Scan for the cell matching the given text and deliver its [X, Y] coordinate at center. 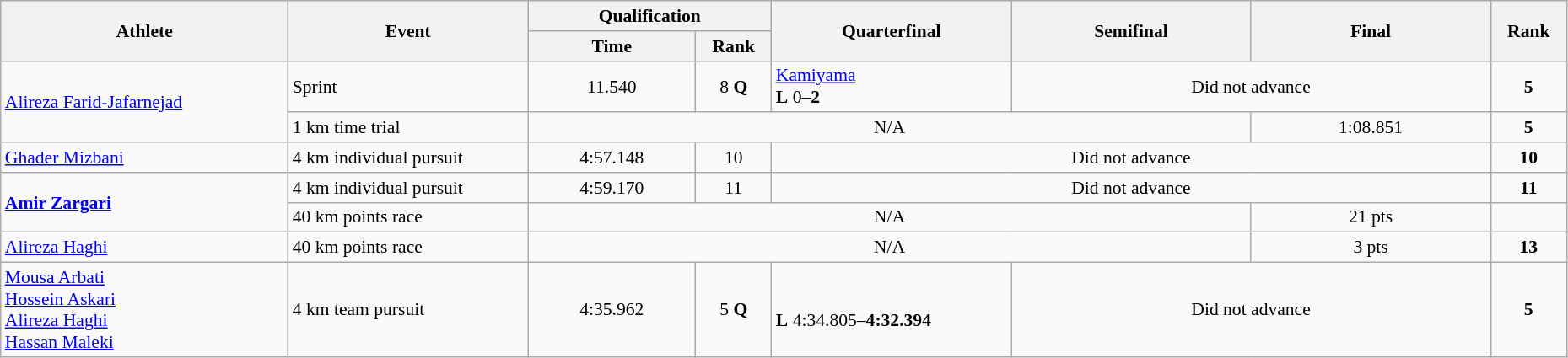
3 pts [1371, 248]
Time [612, 46]
Sprint [408, 86]
KamiyamaL 0–2 [892, 86]
Ghader Mizbani [145, 158]
Athlete [145, 30]
8 Q [734, 86]
Semifinal [1131, 30]
13 [1528, 248]
1 km time trial [408, 128]
21 pts [1371, 217]
Alireza Farid-Jafarnejad [145, 101]
5 Q [734, 310]
Amir Zargari [145, 202]
11.540 [612, 86]
1:08.851 [1371, 128]
Qualification [649, 16]
4:35.962 [612, 310]
4:57.148 [612, 158]
Final [1371, 30]
Event [408, 30]
L 4:34.805–4:32.394 [892, 310]
4 km team pursuit [408, 310]
4:59.170 [612, 188]
Alireza Haghi [145, 248]
Quarterfinal [892, 30]
Mousa ArbatiHossein AskariAlireza HaghiHassan Maleki [145, 310]
